Scan for the cell matching the given text and deliver its (x, y) coordinate at center. 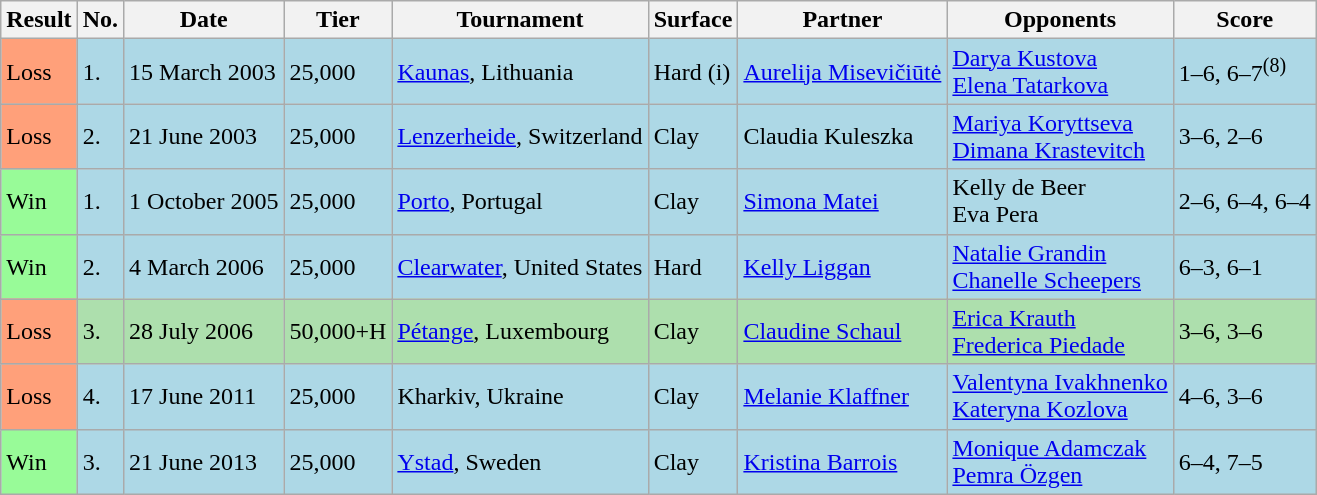
4–6, 3–6 (1244, 396)
Hard (693, 266)
15 March 2003 (204, 72)
6–4, 7–5 (1244, 462)
17 June 2011 (204, 396)
Date (204, 20)
Porto, Portugal (520, 202)
No. (100, 20)
Claudine Schaul (842, 332)
Tier (338, 20)
28 July 2006 (204, 332)
Pétange, Luxembourg (520, 332)
3–6, 3–6 (1244, 332)
4 March 2006 (204, 266)
Kristina Barrois (842, 462)
2–6, 6–4, 6–4 (1244, 202)
50,000+H (338, 332)
Partner (842, 20)
Kelly Liggan (842, 266)
Mariya Koryttseva Dimana Krastevitch (1060, 136)
3–6, 2–6 (1244, 136)
Opponents (1060, 20)
4. (100, 396)
Erica Krauth Frederica Piedade (1060, 332)
21 June 2003 (204, 136)
Result (39, 20)
1 October 2005 (204, 202)
Valentyna Ivakhnenko Kateryna Kozlova (1060, 396)
Aurelija Misevičiūtė (842, 72)
Score (1244, 20)
Ystad, Sweden (520, 462)
Darya Kustova Elena Tatarkova (1060, 72)
Monique Adamczak Pemra Özgen (1060, 462)
Claudia Kuleszka (842, 136)
Simona Matei (842, 202)
6–3, 6–1 (1244, 266)
Lenzerheide, Switzerland (520, 136)
Natalie Grandin Chanelle Scheepers (1060, 266)
21 June 2013 (204, 462)
Kelly de Beer Eva Pera (1060, 202)
Clearwater, United States (520, 266)
Melanie Klaffner (842, 396)
1–6, 6–7(8) (1244, 72)
Surface (693, 20)
Kharkiv, Ukraine (520, 396)
Tournament (520, 20)
Hard (i) (693, 72)
Kaunas, Lithuania (520, 72)
